Locate the cell with the specified text and output its [X, Y] center coordinate. 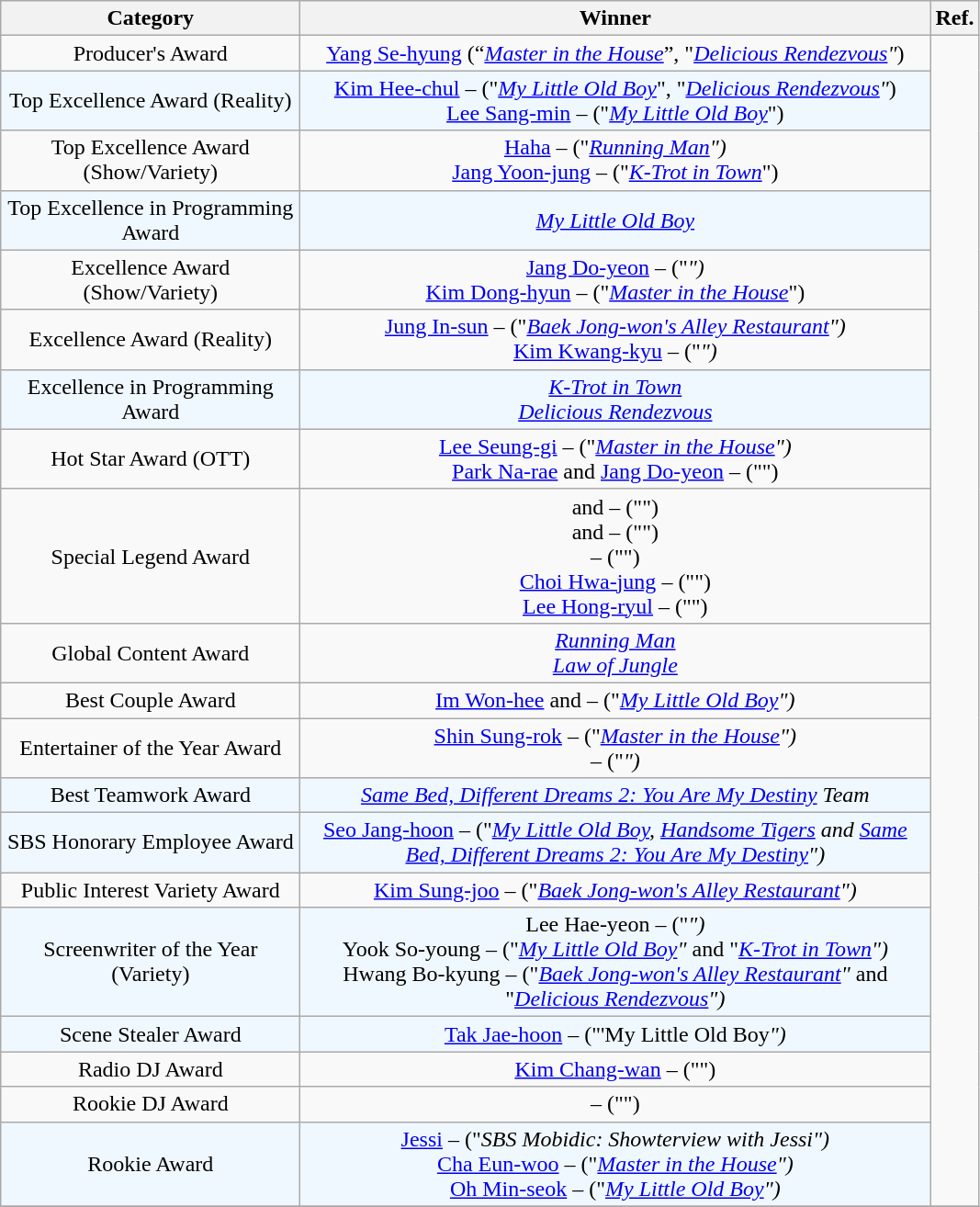
Tak Jae-hoon – ("'My Little Old Boy") [615, 1034]
Haha – ("Running Man")Jang Yoon-jung – ("K-Trot in Town") [615, 160]
Seo Jang-hoon – ("My Little Old Boy, Handsome Tigers and Same Bed, Different Dreams 2: You Are My Destiny") [615, 843]
Top Excellence in Programming Award [151, 220]
Im Won-hee and – ("My Little Old Boy") [615, 700]
Lee Seung-gi – ("Master in the House")Park Na-rae and Jang Do-yeon – ("") [615, 459]
Jang Do-yeon – ("")Kim Dong-hyun – ("Master in the House") [615, 279]
My Little Old Boy [615, 220]
SBS Honorary Employee Award [151, 843]
Kim Hee-chul – ("My Little Old Boy", "Delicious Rendezvous")Lee Sang-min – ("My Little Old Boy") [615, 101]
Top Excellence Award (Reality) [151, 101]
– ("") [615, 1104]
Excellence in Programming Award [151, 399]
Running ManLaw of Jungle [615, 652]
Hot Star Award (OTT) [151, 459]
Public Interest Variety Award [151, 890]
Top Excellence Award (Show/Variety) [151, 160]
Producer's Award [151, 53]
Same Bed, Different Dreams 2: You Are My Destiny Team [615, 795]
and – ("") and – ("") – ("")Choi Hwa-jung – ("")Lee Hong-ryul – ("") [615, 556]
Radio DJ Award [151, 1069]
Special Legend Award [151, 556]
Excellence Award (Show/Variety) [151, 279]
Entertainer of the Year Award [151, 748]
Kim Chang-wan – ("") [615, 1069]
Best Couple Award [151, 700]
Rookie Award [151, 1164]
Jessi – ("SBS Mobidic: Showterview with Jessi")Cha Eun-woo – ("Master in the House")Oh Min-seok – ("My Little Old Boy") [615, 1164]
Rookie DJ Award [151, 1104]
Global Content Award [151, 652]
Jung In-sun – ("Baek Jong-won's Alley Restaurant")Kim Kwang-kyu – ("") [615, 340]
Winner [615, 18]
Kim Sung-joo – ("Baek Jong-won's Alley Restaurant") [615, 890]
Shin Sung-rok – ("Master in the House") – ("") [615, 748]
Category [151, 18]
Excellence Award (Reality) [151, 340]
Yang Se-hyung (“Master in the House”, "Delicious Rendezvous") [615, 53]
Best Teamwork Award [151, 795]
Scene Stealer Award [151, 1034]
K-Trot in TownDelicious Rendezvous [615, 399]
Screenwriter of the Year (Variety) [151, 963]
Ref. [955, 18]
